Output the (x, y) coordinate of the center of the cell containing the given text.  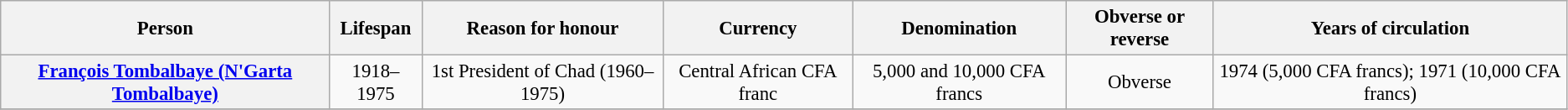
Currency (758, 29)
1918–1975 (376, 82)
Years of circulation (1390, 29)
5,000 and 10,000 CFA francs (959, 82)
1974 (5,000 CFA francs); 1971 (10,000 CFA francs) (1390, 82)
François Tombalbaye (N'Garta Tombalbaye) (166, 82)
Obverse or reverse (1140, 29)
Obverse (1140, 82)
Denomination (959, 29)
1st President of Chad (1960–1975) (542, 82)
Lifespan (376, 29)
Reason for honour (542, 29)
Central African CFA franc (758, 82)
Person (166, 29)
